Provide the [X, Y] coordinate of the cell's center where the given text is located.  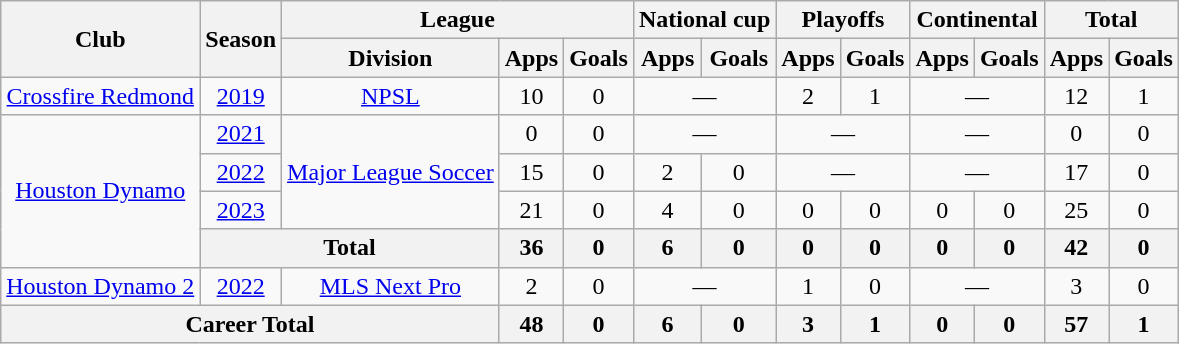
Major League Soccer [391, 172]
NPSL [391, 96]
15 [531, 172]
2023 [241, 210]
36 [531, 248]
17 [1076, 172]
2019 [241, 96]
57 [1076, 324]
Continental [977, 20]
21 [531, 210]
4 [667, 210]
Club [100, 39]
48 [531, 324]
MLS Next Pro [391, 286]
Division [391, 58]
Houston Dynamo [100, 191]
Playoffs [843, 20]
Crossfire Redmond [100, 96]
10 [531, 96]
42 [1076, 248]
2021 [241, 134]
National cup [704, 20]
25 [1076, 210]
Season [241, 39]
Career Total [250, 324]
League [458, 20]
Houston Dynamo 2 [100, 286]
12 [1076, 96]
